Scan for the cell matching the given text and deliver its (x, y) coordinate at center. 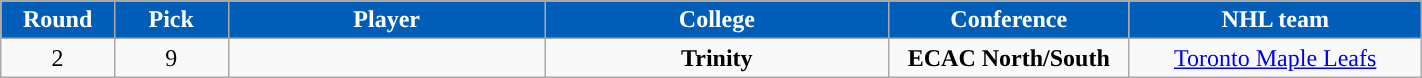
Round (58, 20)
Toronto Maple Leafs (1275, 58)
College (716, 20)
2 (58, 58)
Conference (1008, 20)
ECAC North/South (1008, 58)
Player (386, 20)
Pick (171, 20)
9 (171, 58)
Trinity (716, 58)
NHL team (1275, 20)
